Return the [x, y] coordinate for the center point of the cell that contains the specified text.  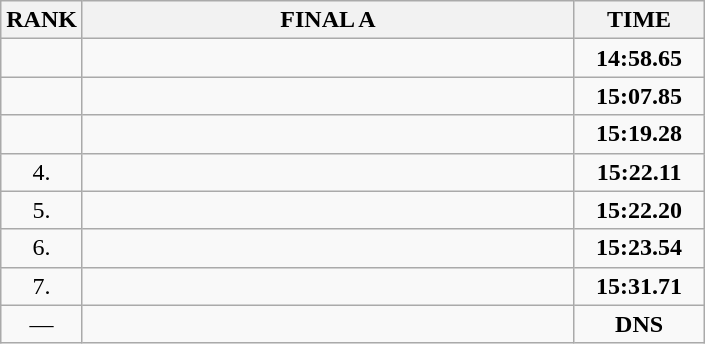
15:31.71 [640, 286]
15:19.28 [640, 134]
TIME [640, 20]
15:22.20 [640, 210]
15:23.54 [640, 248]
5. [42, 210]
RANK [42, 20]
7. [42, 286]
15:22.11 [640, 172]
4. [42, 172]
14:58.65 [640, 58]
— [42, 324]
6. [42, 248]
DNS [640, 324]
FINAL A [328, 20]
15:07.85 [640, 96]
